Locate the cell with the specified text and output its [X, Y] center coordinate. 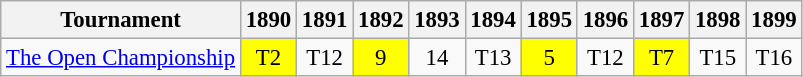
1891 [325, 20]
1894 [493, 20]
1899 [774, 20]
14 [437, 58]
5 [549, 58]
1898 [718, 20]
1896 [605, 20]
1893 [437, 20]
T15 [718, 58]
T7 [661, 58]
The Open Championship [121, 58]
Tournament [121, 20]
1890 [268, 20]
1897 [661, 20]
T16 [774, 58]
T13 [493, 58]
1892 [381, 20]
1895 [549, 20]
9 [381, 58]
T2 [268, 58]
